Return the [x, y] coordinate for the center point of the cell that contains the specified text.  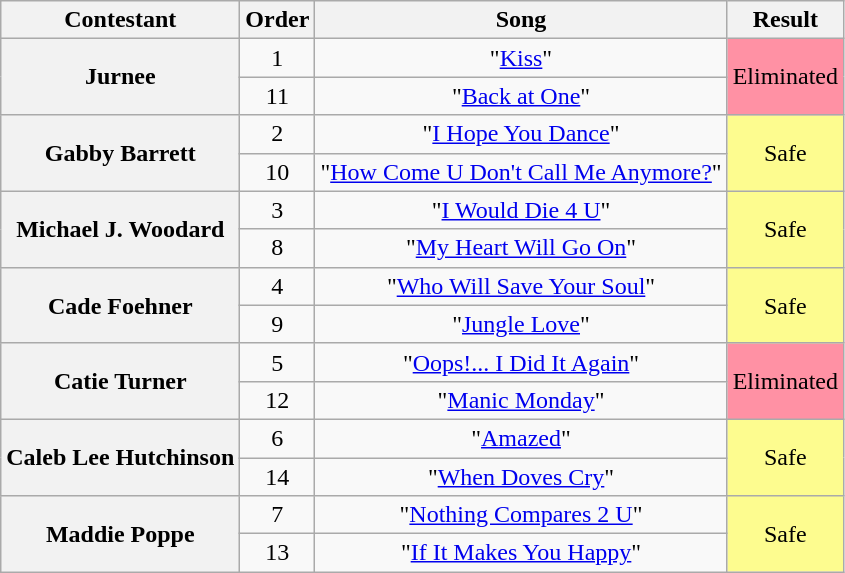
"My Heart Will Go On" [521, 248]
Maddie Poppe [120, 534]
"How Come U Don't Call Me Anymore?" [521, 172]
Caleb Lee Hutchinson [120, 457]
13 [278, 553]
2 [278, 134]
"Kiss" [521, 58]
14 [278, 477]
"I Hope You Dance" [521, 134]
Order [278, 20]
11 [278, 96]
"I Would Die 4 U" [521, 210]
Cade Foehner [120, 305]
"Manic Monday" [521, 400]
10 [278, 172]
9 [278, 324]
1 [278, 58]
Song [521, 20]
7 [278, 515]
Gabby Barrett [120, 153]
"If It Makes You Happy" [521, 553]
Michael J. Woodard [120, 229]
Jurnee [120, 77]
8 [278, 248]
"Amazed" [521, 438]
Contestant [120, 20]
Result [785, 20]
"Oops!... I Did It Again" [521, 362]
"Back at One" [521, 96]
"Nothing Compares 2 U" [521, 515]
"Jungle Love" [521, 324]
3 [278, 210]
4 [278, 286]
Catie Turner [120, 381]
"When Doves Cry" [521, 477]
"Who Will Save Your Soul" [521, 286]
6 [278, 438]
5 [278, 362]
12 [278, 400]
